Scan for the cell matching the given text and deliver its (X, Y) coordinate at center. 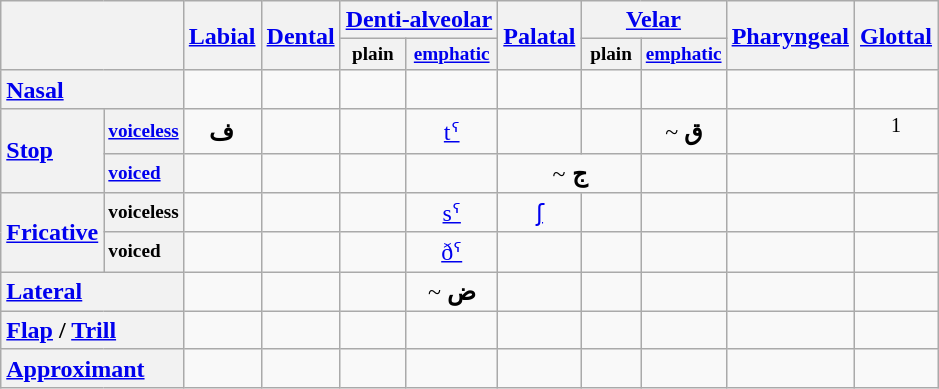
Velar (654, 20)
Approximant (92, 368)
sˤ (452, 213)
Labial (222, 36)
Palatal (540, 36)
ðˤ (452, 252)
~ ج (570, 173)
Dental (300, 36)
Flap / Trill (92, 330)
Denti-alveolar (419, 20)
Lateral (92, 292)
Nasal (92, 89)
~ ض (452, 292)
ف (222, 132)
Fricative (52, 232)
Stop (52, 151)
tˤ (452, 132)
ʃ (540, 213)
1 (896, 132)
~ ق (684, 132)
Glottal (896, 36)
Pharyngeal (790, 36)
